Pinpoint the cell where the given text exists, returning its (x, y) midpoint coordinate. 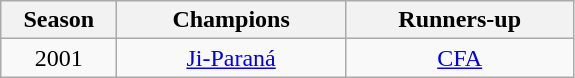
Ji-Paraná (232, 58)
Season (59, 20)
Runners-up (460, 20)
CFA (460, 58)
2001 (59, 58)
Champions (232, 20)
